Locate the cell with the specified text and output its (x, y) center coordinate. 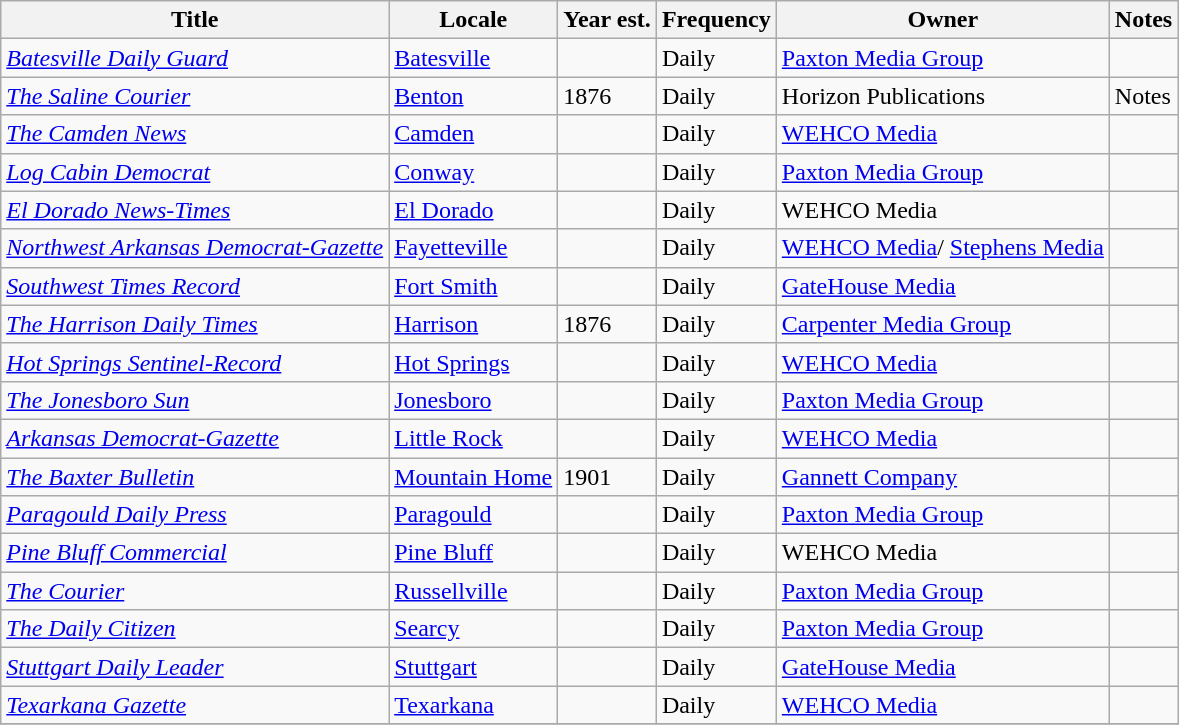
Frequency (716, 20)
Searcy (474, 629)
Log Cabin Democrat (195, 172)
The Daily Citizen (195, 629)
Locale (474, 20)
The Camden News (195, 134)
Benton (474, 96)
WEHCO Media/ Stephens Media (942, 248)
Batesville Daily Guard (195, 58)
The Saline Courier (195, 96)
Hot Springs (474, 362)
Harrison (474, 324)
The Baxter Bulletin (195, 477)
Camden (474, 134)
Texarkana Gazette (195, 705)
Southwest Times Record (195, 286)
Fort Smith (474, 286)
The Jonesboro Sun (195, 400)
Stuttgart Daily Leader (195, 667)
El Dorado News-Times (195, 210)
The Courier (195, 591)
Conway (474, 172)
Mountain Home (474, 477)
Northwest Arkansas Democrat-Gazette (195, 248)
Paragould Daily Press (195, 515)
The Harrison Daily Times (195, 324)
Pine Bluff (474, 553)
El Dorado (474, 210)
1901 (608, 477)
Paragould (474, 515)
Stuttgart (474, 667)
Owner (942, 20)
Gannett Company (942, 477)
Year est. (608, 20)
Title (195, 20)
Fayetteville (474, 248)
Texarkana (474, 705)
Pine Bluff Commercial (195, 553)
Little Rock (474, 438)
Batesville (474, 58)
Russellville (474, 591)
Hot Springs Sentinel-Record (195, 362)
Jonesboro (474, 400)
Arkansas Democrat-Gazette (195, 438)
Carpenter Media Group (942, 324)
Horizon Publications (942, 96)
